Return the [x, y] coordinate for the center point of the cell that contains the specified text.  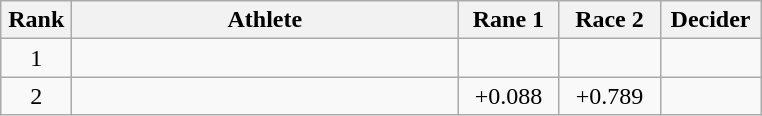
Decider [710, 20]
2 [36, 96]
Rane 1 [508, 20]
+0.789 [610, 96]
Athlete [265, 20]
+0.088 [508, 96]
1 [36, 58]
Rank [36, 20]
Race 2 [610, 20]
